Scan for the cell matching the given text and deliver its [x, y] coordinate at center. 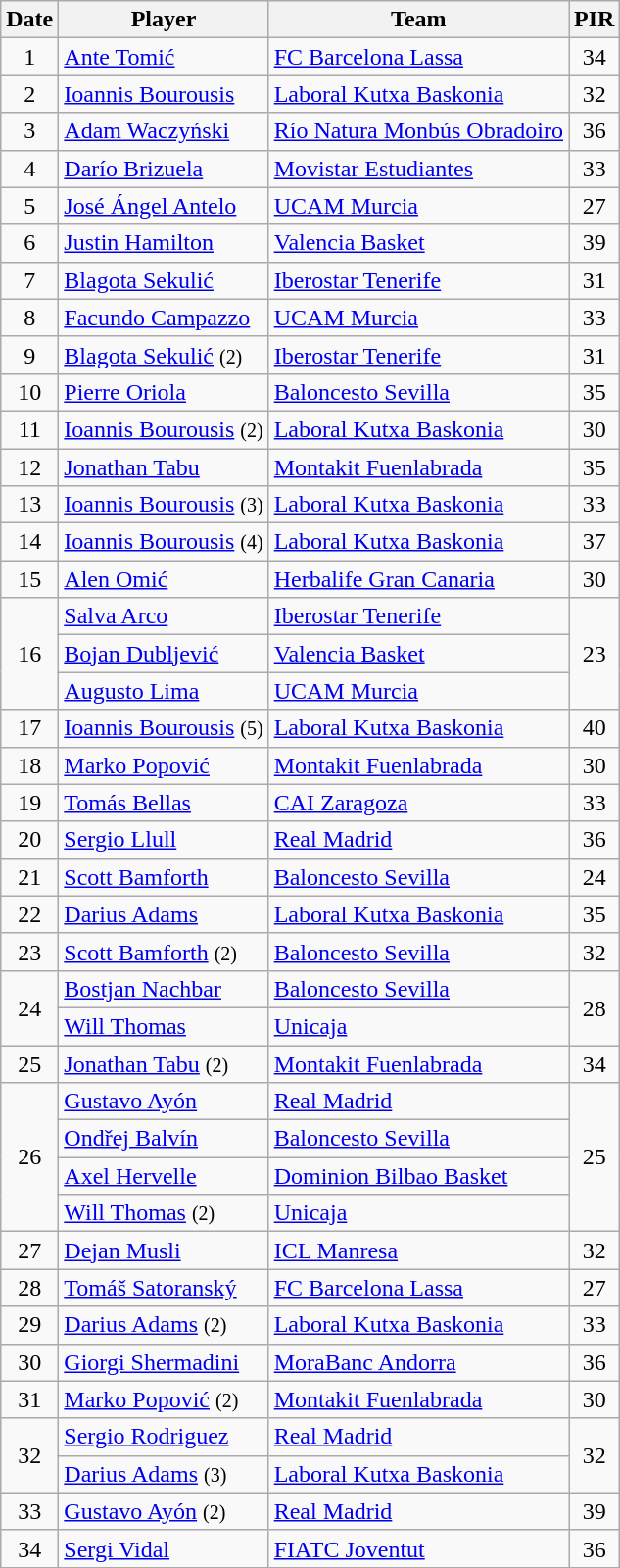
Scott Bamforth [164, 877]
Blagota Sekulić [164, 280]
5 [29, 206]
15 [29, 579]
Sergi Vidal [164, 1548]
Gustavo Ayón (2) [164, 1511]
26 [29, 1157]
Facundo Campazzo [164, 318]
9 [29, 355]
Gustavo Ayón [164, 1102]
Date [29, 20]
Axel Hervelle [164, 1176]
Darius Adams (3) [164, 1474]
21 [29, 877]
Bojan Dubljević [164, 654]
Will Thomas [164, 1026]
Ante Tomić [164, 57]
Marko Popović (2) [164, 1399]
Player [164, 20]
13 [29, 505]
PIR [595, 20]
Adam Waczyński [164, 131]
Jonathan Tabu (2) [164, 1063]
11 [29, 429]
Ioannis Bourousis (2) [164, 429]
37 [595, 542]
12 [29, 467]
Augusto Lima [164, 691]
Tomás Bellas [164, 803]
Dejan Musli [164, 1250]
Ondřej Balvín [164, 1139]
4 [29, 169]
6 [29, 243]
FIATC Joventut [418, 1548]
Giorgi Shermadini [164, 1362]
Tomáš Satoranský [164, 1288]
Blagota Sekulić (2) [164, 355]
19 [29, 803]
Ioannis Bourousis (4) [164, 542]
Scott Bamforth (2) [164, 952]
17 [29, 728]
Dominion Bilbao Basket [418, 1176]
3 [29, 131]
Ioannis Bourousis [164, 94]
18 [29, 765]
Marko Popović [164, 765]
Darius Adams (2) [164, 1325]
Justin Hamilton [164, 243]
29 [29, 1325]
20 [29, 840]
Jonathan Tabu [164, 467]
Salva Arco [164, 616]
Ioannis Bourousis (3) [164, 505]
Río Natura Monbús Obradoiro [418, 131]
8 [29, 318]
MoraBanc Andorra [418, 1362]
22 [29, 914]
CAI Zaragoza [418, 803]
16 [29, 654]
Sergio Llull [164, 840]
Team [418, 20]
Darío Brizuela [164, 169]
Ioannis Bourousis (5) [164, 728]
10 [29, 392]
40 [595, 728]
Pierre Oriola [164, 392]
Herbalife Gran Canaria [418, 579]
Sergio Rodriguez [164, 1437]
Will Thomas (2) [164, 1213]
Bostjan Nachbar [164, 989]
1 [29, 57]
José Ángel Antelo [164, 206]
2 [29, 94]
7 [29, 280]
Darius Adams [164, 914]
Alen Omić [164, 579]
14 [29, 542]
Movistar Estudiantes [418, 169]
ICL Manresa [418, 1250]
